Detect which cell encompasses the target text, then output its (x, y) center coordinate. 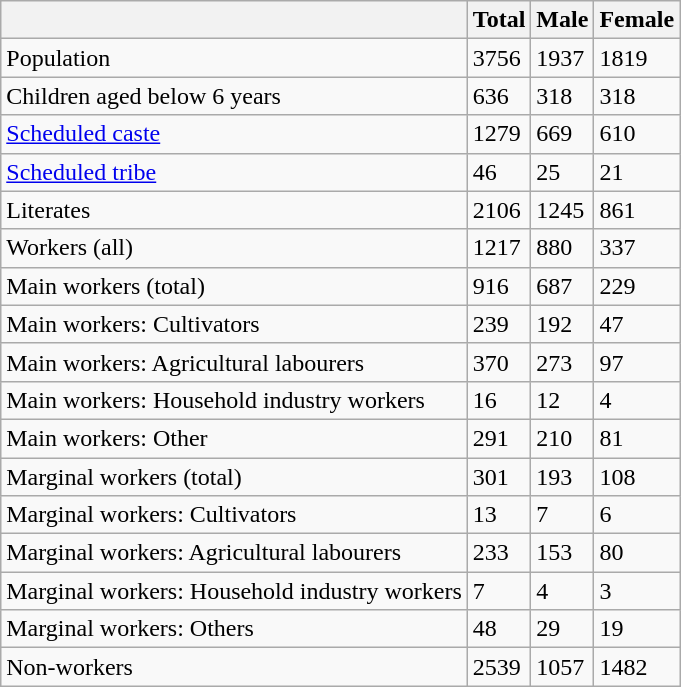
880 (562, 248)
1819 (637, 58)
Marginal workers: Cultivators (234, 515)
291 (499, 438)
2539 (499, 667)
80 (637, 553)
Scheduled caste (234, 134)
81 (637, 438)
97 (637, 362)
1279 (499, 134)
1245 (562, 210)
19 (637, 629)
1482 (637, 667)
Main workers: Household industry workers (234, 400)
Scheduled tribe (234, 172)
669 (562, 134)
153 (562, 553)
1217 (499, 248)
Workers (all) (234, 248)
210 (562, 438)
193 (562, 477)
Main workers: Cultivators (234, 324)
Population (234, 58)
108 (637, 477)
46 (499, 172)
337 (637, 248)
3756 (499, 58)
13 (499, 515)
861 (637, 210)
2106 (499, 210)
48 (499, 629)
1057 (562, 667)
Total (499, 20)
Male (562, 20)
Main workers: Other (234, 438)
239 (499, 324)
Non-workers (234, 667)
233 (499, 553)
25 (562, 172)
16 (499, 400)
610 (637, 134)
Marginal workers: Agricultural labourers (234, 553)
Main workers (total) (234, 286)
636 (499, 96)
1937 (562, 58)
Literates (234, 210)
12 (562, 400)
687 (562, 286)
273 (562, 362)
47 (637, 324)
6 (637, 515)
Female (637, 20)
Main workers: Agricultural labourers (234, 362)
192 (562, 324)
3 (637, 591)
21 (637, 172)
916 (499, 286)
370 (499, 362)
Children aged below 6 years (234, 96)
Marginal workers: Household industry workers (234, 591)
Marginal workers: Others (234, 629)
301 (499, 477)
229 (637, 286)
29 (562, 629)
Marginal workers (total) (234, 477)
